For the text-containing cell, return its midpoint in [x, y] coordinate format. 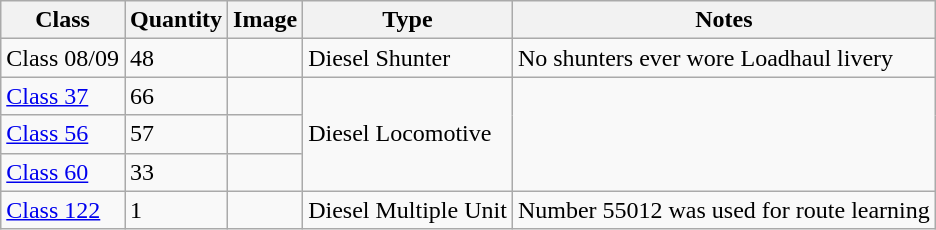
33 [176, 172]
Class [63, 20]
Diesel Shunter [408, 58]
Diesel Multiple Unit [408, 210]
Class 122 [63, 210]
Class 08/09 [63, 58]
57 [176, 134]
Class 60 [63, 172]
Class 56 [63, 134]
Image [266, 20]
48 [176, 58]
Class 37 [63, 96]
Type [408, 20]
Number 55012 was used for route learning [724, 210]
No shunters ever wore Loadhaul livery [724, 58]
Quantity [176, 20]
Notes [724, 20]
1 [176, 210]
Diesel Locomotive [408, 134]
66 [176, 96]
